Search for the cell housing the specified text and yield its [x, y] center coordinate. 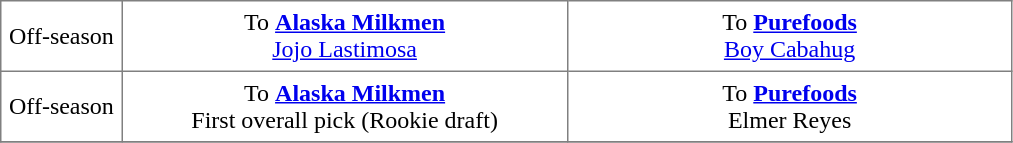
To Alaska MilkmenJojo Lastimosa [344, 36]
To PurefoodsElmer Reyes [790, 106]
To PurefoodsBoy Cabahug [790, 36]
To Alaska MilkmenFirst overall pick (Rookie draft) [344, 106]
